Determine the (X, Y) coordinate at the center of the cell enclosing the given text.  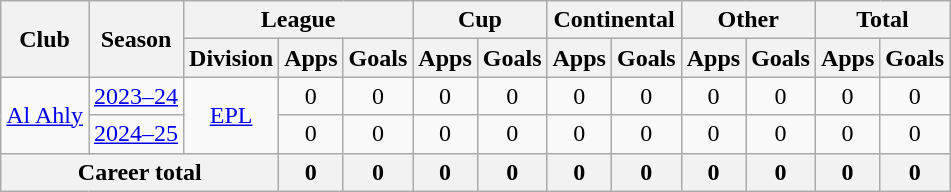
Division (232, 58)
2024–25 (136, 134)
EPL (232, 115)
Season (136, 39)
Other (748, 20)
League (298, 20)
2023–24 (136, 96)
Total (882, 20)
Al Ahly (45, 115)
Continental (614, 20)
Career total (140, 172)
Club (45, 39)
Cup (480, 20)
